Capture the cell that displays the provided text and extract its (x, y) central coordinate. 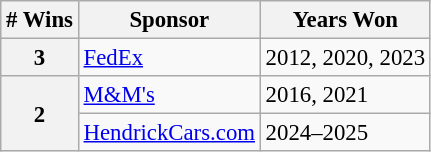
2024–2025 (345, 133)
M&M's (169, 95)
2016, 2021 (345, 95)
HendrickCars.com (169, 133)
2 (40, 114)
# Wins (40, 20)
FedEx (169, 58)
2012, 2020, 2023 (345, 58)
Sponsor (169, 20)
Years Won (345, 20)
3 (40, 58)
